Extract the [X, Y] coordinate from the center of the cell holding the provided text.  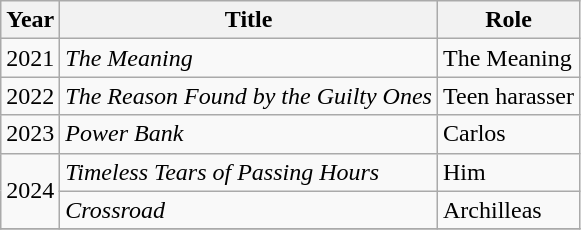
2024 [30, 191]
Title [249, 20]
Year [30, 20]
The Reason Found by the Guilty Ones [249, 96]
Teen harasser [508, 96]
2021 [30, 58]
Archilleas [508, 210]
Crossroad [249, 210]
Power Bank [249, 134]
Timeless Tears of Passing Hours [249, 172]
2023 [30, 134]
Role [508, 20]
Him [508, 172]
Carlos [508, 134]
2022 [30, 96]
